Find where the given text appears and provide that cell's center as (x, y) coordinate. 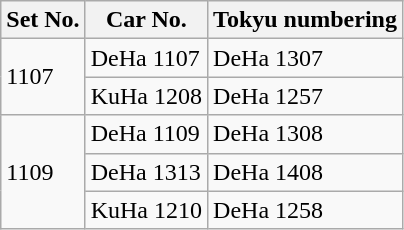
DeHa 1109 (146, 134)
KuHa 1208 (146, 96)
DeHa 1258 (306, 210)
DeHa 1408 (306, 172)
DeHa 1313 (146, 172)
DeHa 1107 (146, 58)
DeHa 1307 (306, 58)
1107 (43, 77)
Set No. (43, 20)
Tokyu numbering (306, 20)
1109 (43, 172)
KuHa 1210 (146, 210)
DeHa 1257 (306, 96)
DeHa 1308 (306, 134)
Car No. (146, 20)
